Return (x, y) of the center of cell containing provided text 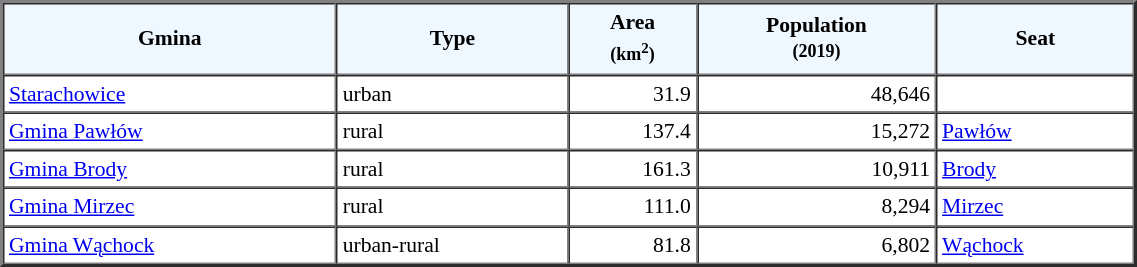
111.0 (632, 207)
Gmina Mirzec (170, 207)
Brody (1035, 169)
urban-rural (453, 245)
48,646 (816, 93)
Seat (1035, 38)
8,294 (816, 207)
Gmina Wąchock (170, 245)
Mirzec (1035, 207)
Gmina Brody (170, 169)
81.8 (632, 245)
Pawłów (1035, 131)
Gmina Pawłów (170, 131)
6,802 (816, 245)
Population(2019) (816, 38)
Starachowice (170, 93)
urban (453, 93)
10,911 (816, 169)
Wąchock (1035, 245)
Gmina (170, 38)
15,272 (816, 131)
Area(km2) (632, 38)
137.4 (632, 131)
Type (453, 38)
161.3 (632, 169)
31.9 (632, 93)
